For the text-containing cell, return its midpoint in (x, y) coordinate format. 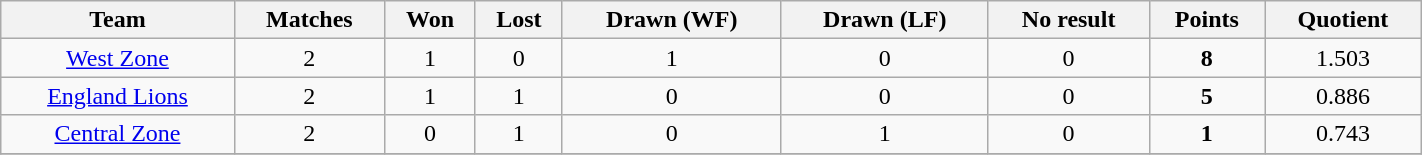
0.886 (1344, 96)
0.743 (1344, 134)
Lost (518, 20)
5 (1207, 96)
Matches (309, 20)
West Zone (118, 58)
8 (1207, 58)
1.503 (1344, 58)
Quotient (1344, 20)
No result (1068, 20)
Central Zone (118, 134)
Drawn (LF) (884, 20)
England Lions (118, 96)
Team (118, 20)
Won (430, 20)
Points (1207, 20)
Drawn (WF) (672, 20)
